Detect which cell encompasses the target text, then output its [X, Y] center coordinate. 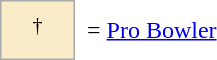
† [38, 30]
